Extract the (X, Y) coordinate from the center of the cell holding the provided text.  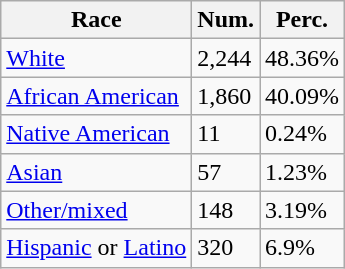
Native American (96, 134)
3.19% (302, 210)
Asian (96, 172)
0.24% (302, 134)
2,244 (226, 58)
48.36% (302, 58)
Perc. (302, 20)
Race (96, 20)
White (96, 58)
11 (226, 134)
1.23% (302, 172)
African American (96, 96)
1,860 (226, 96)
320 (226, 248)
Hispanic or Latino (96, 248)
6.9% (302, 248)
Other/mixed (96, 210)
40.09% (302, 96)
Num. (226, 20)
57 (226, 172)
148 (226, 210)
